Locate the cell with the specified text and output its (X, Y) center coordinate. 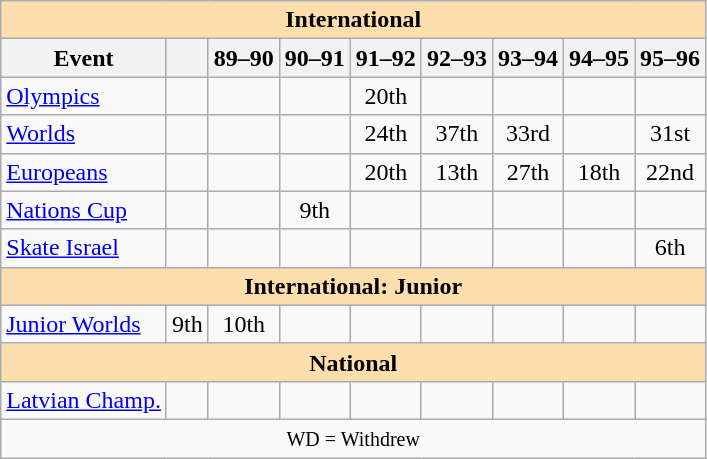
Event (84, 58)
Europeans (84, 172)
90–91 (314, 58)
33rd (528, 134)
Worlds (84, 134)
91–92 (386, 58)
10th (244, 324)
31st (670, 134)
6th (670, 248)
18th (600, 172)
22nd (670, 172)
Latvian Champ. (84, 400)
24th (386, 134)
13th (456, 172)
International: Junior (354, 286)
37th (456, 134)
International (354, 20)
National (354, 362)
94–95 (600, 58)
95–96 (670, 58)
93–94 (528, 58)
Nations Cup (84, 210)
89–90 (244, 58)
27th (528, 172)
Olympics (84, 96)
Skate Israel (84, 248)
92–93 (456, 58)
WD = Withdrew (354, 438)
Junior Worlds (84, 324)
